Identify which cell holds the provided text, then report its (X, Y) central coordinate. 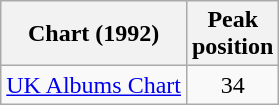
Chart (1992) (94, 34)
Peakposition (232, 34)
34 (232, 85)
UK Albums Chart (94, 85)
